Determine the (X, Y) coordinate at the center of the cell enclosing the given text.  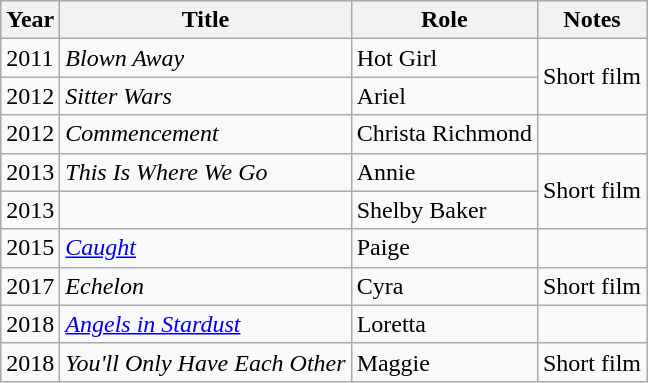
Loretta (444, 324)
You'll Only Have Each Other (206, 362)
Angels in Stardust (206, 324)
2011 (30, 58)
Christa Richmond (444, 134)
Title (206, 20)
Hot Girl (444, 58)
2015 (30, 248)
Commencement (206, 134)
Blown Away (206, 58)
Maggie (444, 362)
Echelon (206, 286)
Notes (592, 20)
Cyra (444, 286)
Ariel (444, 96)
Caught (206, 248)
Annie (444, 172)
Shelby Baker (444, 210)
Role (444, 20)
Sitter Wars (206, 96)
Year (30, 20)
This Is Where We Go (206, 172)
Paige (444, 248)
2017 (30, 286)
